Search for the cell housing the specified text and yield its [X, Y] center coordinate. 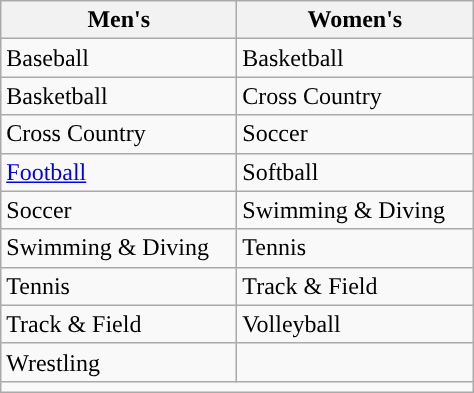
Women's [355, 20]
Softball [355, 172]
Baseball [119, 58]
Volleyball [355, 324]
Wrestling [119, 362]
Men's [119, 20]
Football [119, 172]
